Search for the cell housing the specified text and yield its (X, Y) center coordinate. 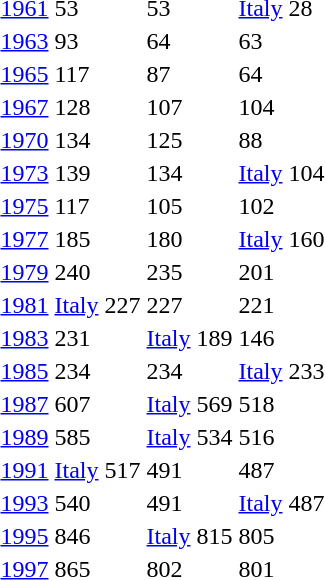
235 (190, 272)
Italy 227 (98, 305)
87 (190, 74)
585 (98, 437)
180 (190, 239)
139 (98, 173)
64 (190, 41)
Italy 815 (190, 536)
Italy 189 (190, 338)
227 (190, 305)
Italy 569 (190, 404)
128 (98, 107)
231 (98, 338)
607 (98, 404)
185 (98, 239)
Italy 534 (190, 437)
107 (190, 107)
125 (190, 140)
240 (98, 272)
Italy 517 (98, 470)
93 (98, 41)
540 (98, 503)
105 (190, 206)
846 (98, 536)
